Search for the cell housing the specified text and yield its (x, y) center coordinate. 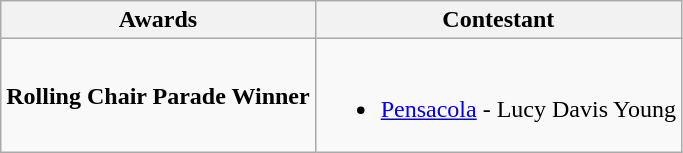
Contestant (498, 20)
Pensacola - Lucy Davis Young (498, 96)
Awards (158, 20)
Rolling Chair Parade Winner (158, 96)
